Pinpoint the cell where the given text exists, returning its [X, Y] midpoint coordinate. 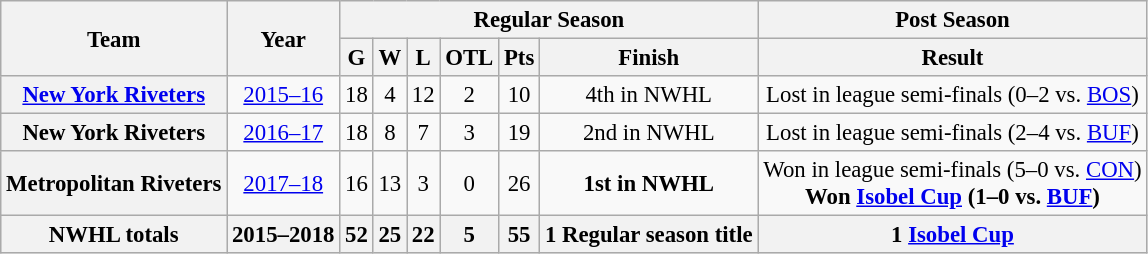
2017–18 [284, 184]
OTL [470, 58]
Regular Season [549, 20]
Year [284, 38]
2016–17 [284, 133]
19 [520, 133]
7 [424, 133]
Finish [649, 58]
2015–16 [284, 95]
Lost in league semi-finals (2–4 vs. BUF) [952, 133]
2 [470, 95]
13 [390, 184]
G [356, 58]
5 [470, 235]
22 [424, 235]
0 [470, 184]
4 [390, 95]
10 [520, 95]
Post Season [952, 20]
2015–2018 [284, 235]
W [390, 58]
Won in league semi-finals (5–0 vs. CON) Won Isobel Cup (1–0 vs. BUF) [952, 184]
NWHL totals [114, 235]
1 Regular season title [649, 235]
25 [390, 235]
8 [390, 133]
52 [356, 235]
Team [114, 38]
Metropolitan Riveters [114, 184]
16 [356, 184]
4th in NWHL [649, 95]
Result [952, 58]
55 [520, 235]
L [424, 58]
2nd in NWHL [649, 133]
Lost in league semi-finals (0–2 vs. BOS) [952, 95]
1st in NWHL [649, 184]
26 [520, 184]
12 [424, 95]
1 Isobel Cup [952, 235]
Pts [520, 58]
